Return the [X, Y] coordinate for the center point of the cell that contains the specified text.  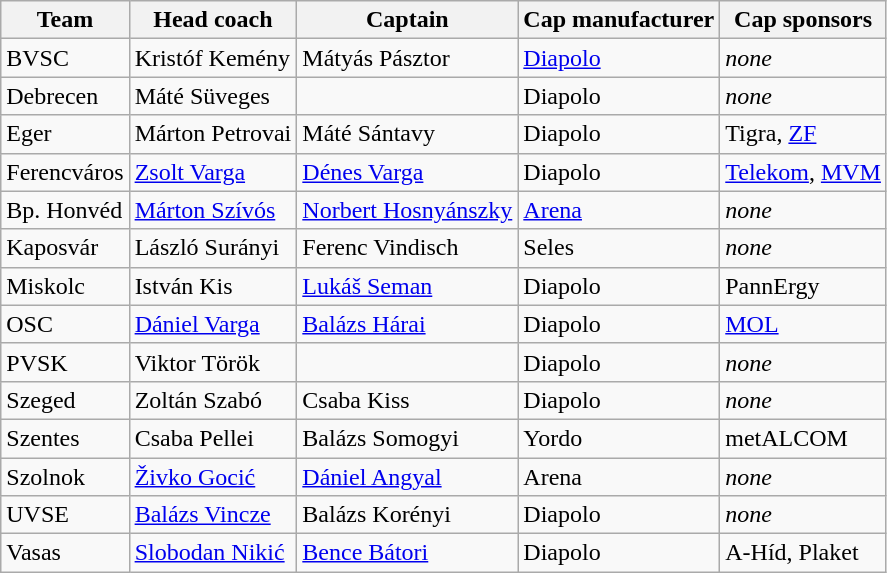
Kaposvár [65, 248]
metALCOM [804, 438]
Dániel Angyal [408, 477]
PannErgy [804, 286]
István Kis [213, 286]
Eger [65, 134]
Balázs Korényi [408, 515]
Norbert Hosnyánszky [408, 210]
BVSC [65, 58]
OSC [65, 324]
PVSK [65, 362]
Máté Sántavy [408, 134]
MOL [804, 324]
Miskolc [65, 286]
Cap sponsors [804, 20]
UVSE [65, 515]
Dániel Varga [213, 324]
Dénes Varga [408, 172]
László Surányi [213, 248]
Lukáš Seman [408, 286]
Cap manufacturer [619, 20]
Seles [619, 248]
Ferenc Vindisch [408, 248]
Balázs Hárai [408, 324]
Yordo [619, 438]
Csaba Pellei [213, 438]
Szeged [65, 400]
Zsolt Varga [213, 172]
Vasas [65, 553]
Head coach [213, 20]
Bence Bátori [408, 553]
Márton Petrovai [213, 134]
Máté Süveges [213, 96]
Slobodan Nikić [213, 553]
A-Híd, Plaket [804, 553]
Balázs Somogyi [408, 438]
Szolnok [65, 477]
Team [65, 20]
Bp. Honvéd [65, 210]
Mátyás Pásztor [408, 58]
Balázs Vincze [213, 515]
Živko Gocić [213, 477]
Zoltán Szabó [213, 400]
Viktor Török [213, 362]
Ferencváros [65, 172]
Szentes [65, 438]
Captain [408, 20]
Debrecen [65, 96]
Márton Szívós [213, 210]
Tigra, ZF [804, 134]
Csaba Kiss [408, 400]
Kristóf Kemény [213, 58]
Telekom, MVM [804, 172]
